Output the (X, Y) coordinate of the center of the cell containing the given text.  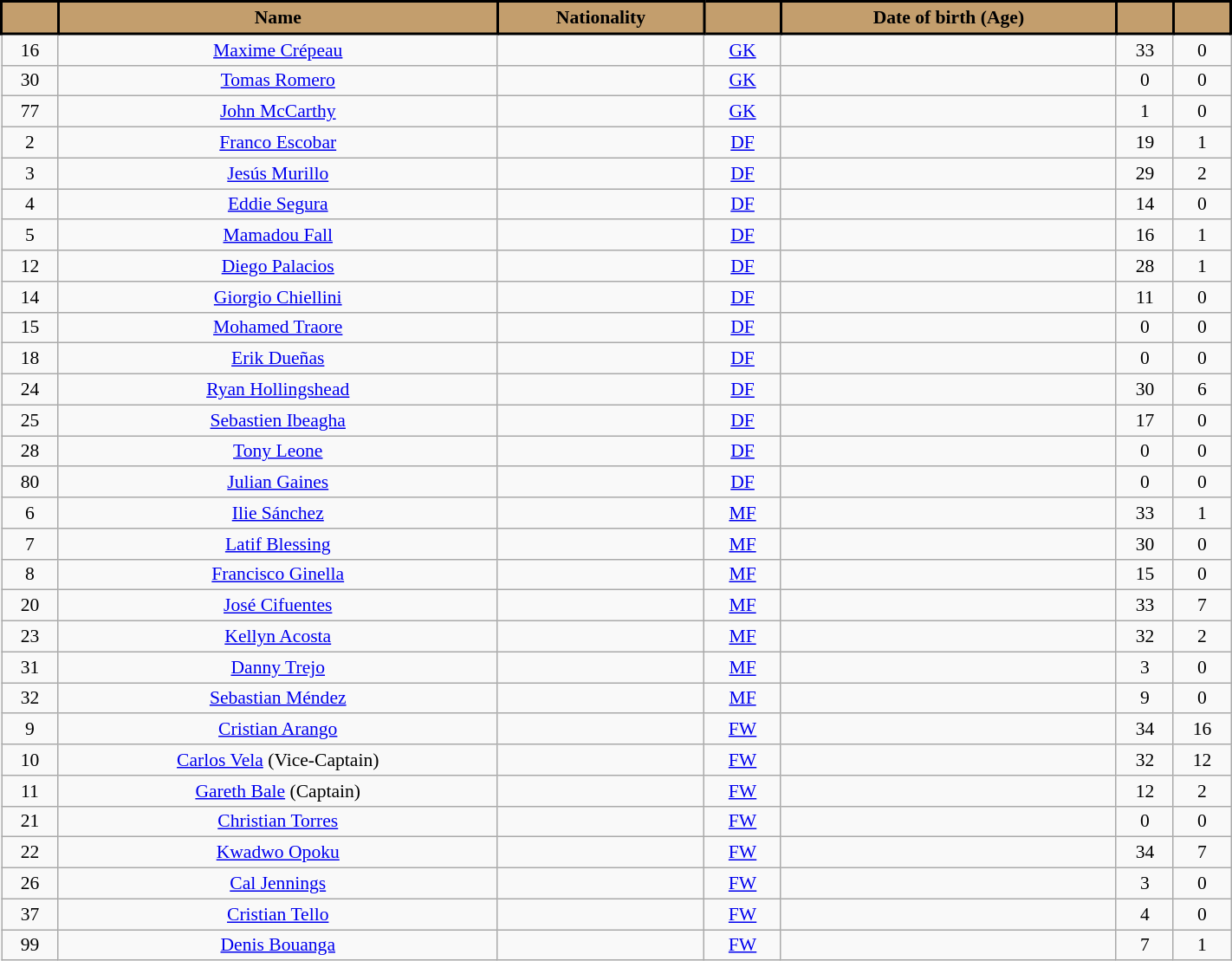
Kwadwo Opoku (277, 853)
24 (30, 390)
Christian Torres (277, 821)
19 (1144, 143)
Mamadou Fall (277, 236)
Giorgio Chiellini (277, 297)
23 (30, 637)
Diego Palacios (277, 266)
Danny Trejo (277, 667)
5 (30, 236)
Carlos Vela (Vice-Captain) (277, 760)
Maxime Crépeau (277, 49)
Francisco Ginella (277, 575)
Sebastien Ibeagha (277, 420)
21 (30, 821)
Cal Jennings (277, 884)
22 (30, 853)
80 (30, 483)
Gareth Bale (Captain) (277, 791)
Ilie Sánchez (277, 513)
Latif Blessing (277, 544)
Franco Escobar (277, 143)
26 (30, 884)
Cristian Tello (277, 914)
Denis Bouanga (277, 945)
20 (30, 606)
77 (30, 112)
8 (30, 575)
Julian Gaines (277, 483)
Jesús Murillo (277, 173)
29 (1144, 173)
Eddie Segura (277, 205)
Mohamed Traore (277, 328)
17 (1144, 420)
John McCarthy (277, 112)
Tony Leone (277, 451)
Kellyn Acosta (277, 637)
Nationality (601, 17)
Cristian Arango (277, 730)
18 (30, 359)
99 (30, 945)
Ryan Hollingshead (277, 390)
10 (30, 760)
Sebastian Méndez (277, 698)
Erik Dueñas (277, 359)
37 (30, 914)
Date of birth (Age) (948, 17)
25 (30, 420)
José Cifuentes (277, 606)
Name (277, 17)
Tomas Romero (277, 81)
31 (30, 667)
